Return [X, Y] of the center of cell containing provided text 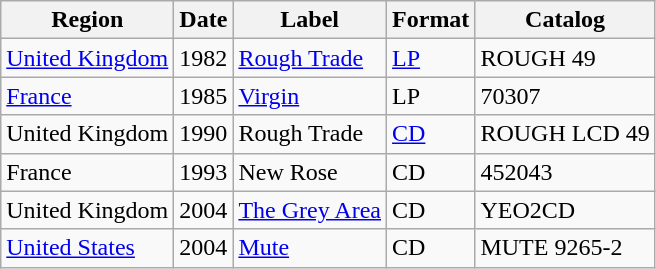
Region [88, 20]
United States [88, 248]
452043 [565, 172]
Format [431, 20]
New Rose [310, 172]
The Grey Area [310, 210]
1993 [204, 172]
ROUGH LCD 49 [565, 134]
MUTE 9265-2 [565, 248]
Date [204, 20]
1982 [204, 58]
1990 [204, 134]
70307 [565, 96]
1985 [204, 96]
Label [310, 20]
Mute [310, 248]
ROUGH 49 [565, 58]
YEO2CD [565, 210]
Virgin [310, 96]
Catalog [565, 20]
